Output the [x, y] coordinate of the center of the cell containing the given text.  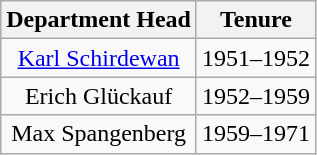
Department Head [99, 20]
1959–1971 [256, 134]
1951–1952 [256, 58]
Erich Glückauf [99, 96]
Karl Schirdewan [99, 58]
Max Spangenberg [99, 134]
Tenure [256, 20]
1952–1959 [256, 96]
